Locate the cell with the specified text and output its (x, y) center coordinate. 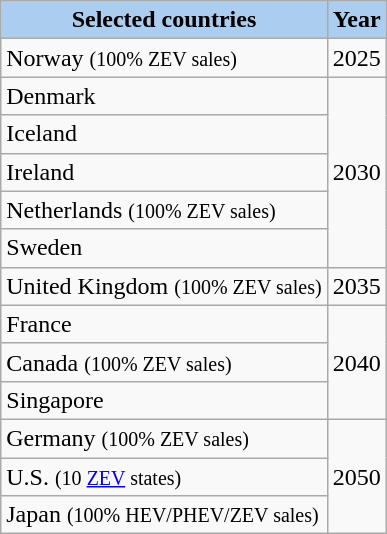
Ireland (164, 172)
2025 (356, 58)
Singapore (164, 400)
Sweden (164, 248)
2050 (356, 476)
2035 (356, 286)
United Kingdom (100% ZEV sales) (164, 286)
2040 (356, 362)
Selected countries (164, 20)
2030 (356, 172)
Germany (100% ZEV sales) (164, 438)
Year (356, 20)
Japan (100% HEV/PHEV/ZEV sales) (164, 515)
Iceland (164, 134)
Canada (100% ZEV sales) (164, 362)
Netherlands (100% ZEV sales) (164, 210)
U.S. (10 ZEV states) (164, 477)
France (164, 324)
Norway (100% ZEV sales) (164, 58)
Denmark (164, 96)
